Provide the [x, y] coordinate of the cell's center where the given text is located.  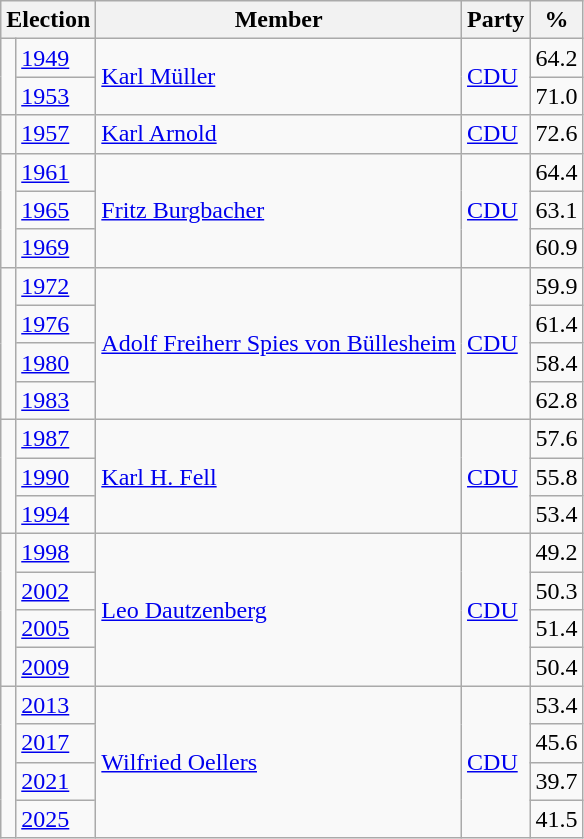
2017 [56, 743]
1949 [56, 58]
1969 [56, 248]
58.4 [556, 362]
1998 [56, 553]
Karl Müller [279, 77]
2009 [56, 667]
57.6 [556, 438]
1983 [56, 400]
Party [496, 20]
59.9 [556, 286]
39.7 [556, 781]
1980 [56, 362]
Leo Dautzenberg [279, 610]
1987 [56, 438]
62.8 [556, 400]
1994 [56, 515]
1990 [56, 477]
49.2 [556, 553]
64.4 [556, 172]
1961 [56, 172]
% [556, 20]
2013 [56, 705]
45.6 [556, 743]
2025 [56, 819]
71.0 [556, 96]
1976 [56, 324]
2021 [56, 781]
2005 [56, 629]
Member [279, 20]
61.4 [556, 324]
50.4 [556, 667]
Adolf Freiherr Spies von Büllesheim [279, 343]
1957 [56, 134]
64.2 [556, 58]
1965 [56, 210]
50.3 [556, 591]
Karl H. Fell [279, 476]
72.6 [556, 134]
Election [48, 20]
1953 [56, 96]
2002 [56, 591]
41.5 [556, 819]
Wilfried Oellers [279, 762]
51.4 [556, 629]
63.1 [556, 210]
60.9 [556, 248]
55.8 [556, 477]
Karl Arnold [279, 134]
Fritz Burgbacher [279, 210]
1972 [56, 286]
